Return the (x, y) coordinate for the center point of the cell that contains the specified text.  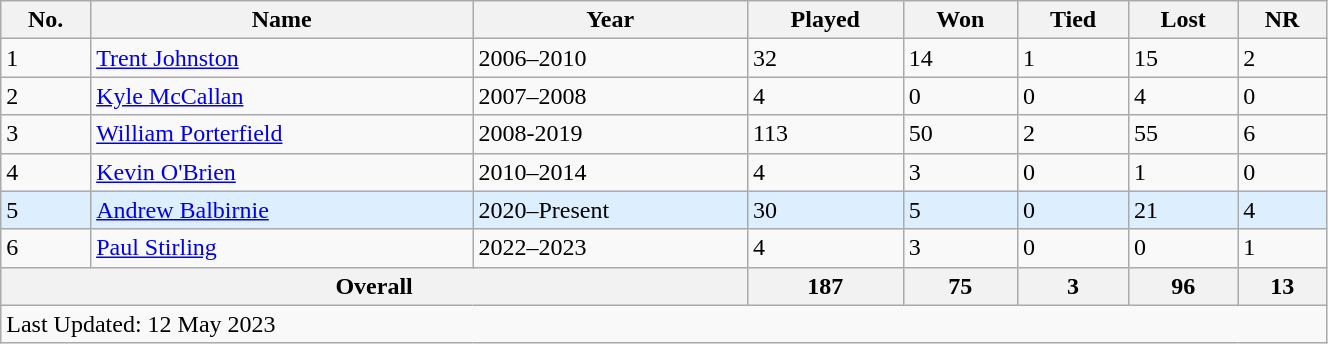
2006–2010 (610, 58)
Year (610, 20)
NR (1282, 20)
96 (1184, 286)
55 (1184, 134)
15 (1184, 58)
187 (825, 286)
Paul Stirling (282, 248)
14 (960, 58)
2008-2019 (610, 134)
2022–2023 (610, 248)
30 (825, 210)
William Porterfield (282, 134)
Overall (374, 286)
32 (825, 58)
Kyle McCallan (282, 96)
Last Updated: 12 May 2023 (664, 324)
Played (825, 20)
50 (960, 134)
Andrew Balbirnie (282, 210)
No. (46, 20)
2010–2014 (610, 172)
2007–2008 (610, 96)
Won (960, 20)
Kevin O'Brien (282, 172)
Lost (1184, 20)
21 (1184, 210)
Name (282, 20)
Trent Johnston (282, 58)
Tied (1074, 20)
13 (1282, 286)
75 (960, 286)
113 (825, 134)
2020–Present (610, 210)
